Detect which cell encompasses the target text, then output its (x, y) center coordinate. 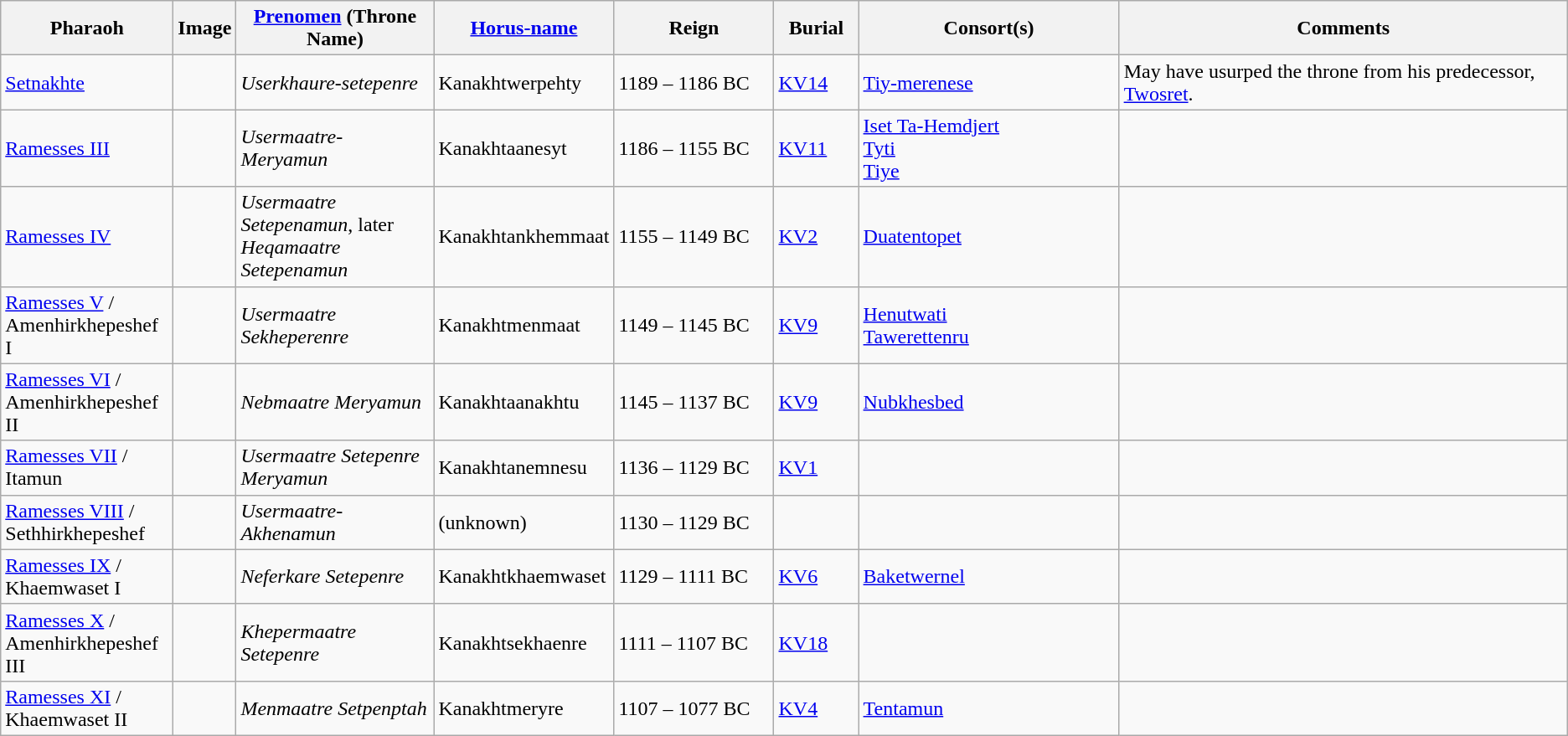
Tiy-merenese (988, 82)
Ramesses IV (87, 236)
Ramesses X / Amenhirkhepeshef III (87, 642)
Kanakhtaanakhtu (524, 402)
Menmaatre Setpenptah (335, 708)
Kanakhtsekhaenre (524, 642)
KV14 (816, 82)
Usermaatre Setepenre Meryamun (335, 467)
Ramesses VII / Itamun (87, 467)
Khepermaatre Setepenre (335, 642)
Kanakhtwerpehty (524, 82)
1107 – 1077 BC (694, 708)
Kanakhtaanesyt (524, 148)
Ramesses V / Amenhirkhepeshef I (87, 325)
May have usurped the throne from his predecessor, Twosret. (1344, 82)
KV2 (816, 236)
Ramesses IX / Khaemwaset I (87, 576)
KV11 (816, 148)
(unknown) (524, 522)
Kanakhtmeryre (524, 708)
Kanakhtanemnesu (524, 467)
Nebmaatre Meryamun (335, 402)
1129 – 1111 BC (694, 576)
1136 – 1129 BC (694, 467)
Prenomen (Throne Name) (335, 28)
Ramesses XI / Khaemwaset II (87, 708)
1130 – 1129 BC (694, 522)
1186 – 1155 BC (694, 148)
KV4 (816, 708)
KV1 (816, 467)
Tentamun (988, 708)
Burial (816, 28)
Image (204, 28)
Ramesses VI / Amenhirkhepeshef II (87, 402)
Kanakhtmenmaat (524, 325)
Baketwernel (988, 576)
Ramesses III (87, 148)
Pharaoh (87, 28)
Neferkare Setepenre (335, 576)
KV18 (816, 642)
1111 – 1107 BC (694, 642)
1145 – 1137 BC (694, 402)
Kanakhtankhemmaat (524, 236)
Usermaatre Setepenamun, later Heqamaatre Setepenamun (335, 236)
Setnakhte (87, 82)
Iset Ta-Hemdjert Tyti Tiye (988, 148)
Usermaatre Sekheperenre (335, 325)
Reign (694, 28)
Userkhaure-setepenre (335, 82)
Ramesses VIII / Sethhirkhepeshef (87, 522)
1149 – 1145 BC (694, 325)
1189 – 1186 BC (694, 82)
Henutwati Tawerettenru (988, 325)
Comments (1344, 28)
Usermaatre-Meryamun (335, 148)
Kanakhtkhaemwaset (524, 576)
KV6 (816, 576)
Usermaatre-Akhenamun (335, 522)
Duatentopet (988, 236)
Consort(s) (988, 28)
1155 – 1149 BC (694, 236)
Nubkhesbed (988, 402)
Horus-name (524, 28)
